Capture the cell that displays the provided text and extract its [x, y] central coordinate. 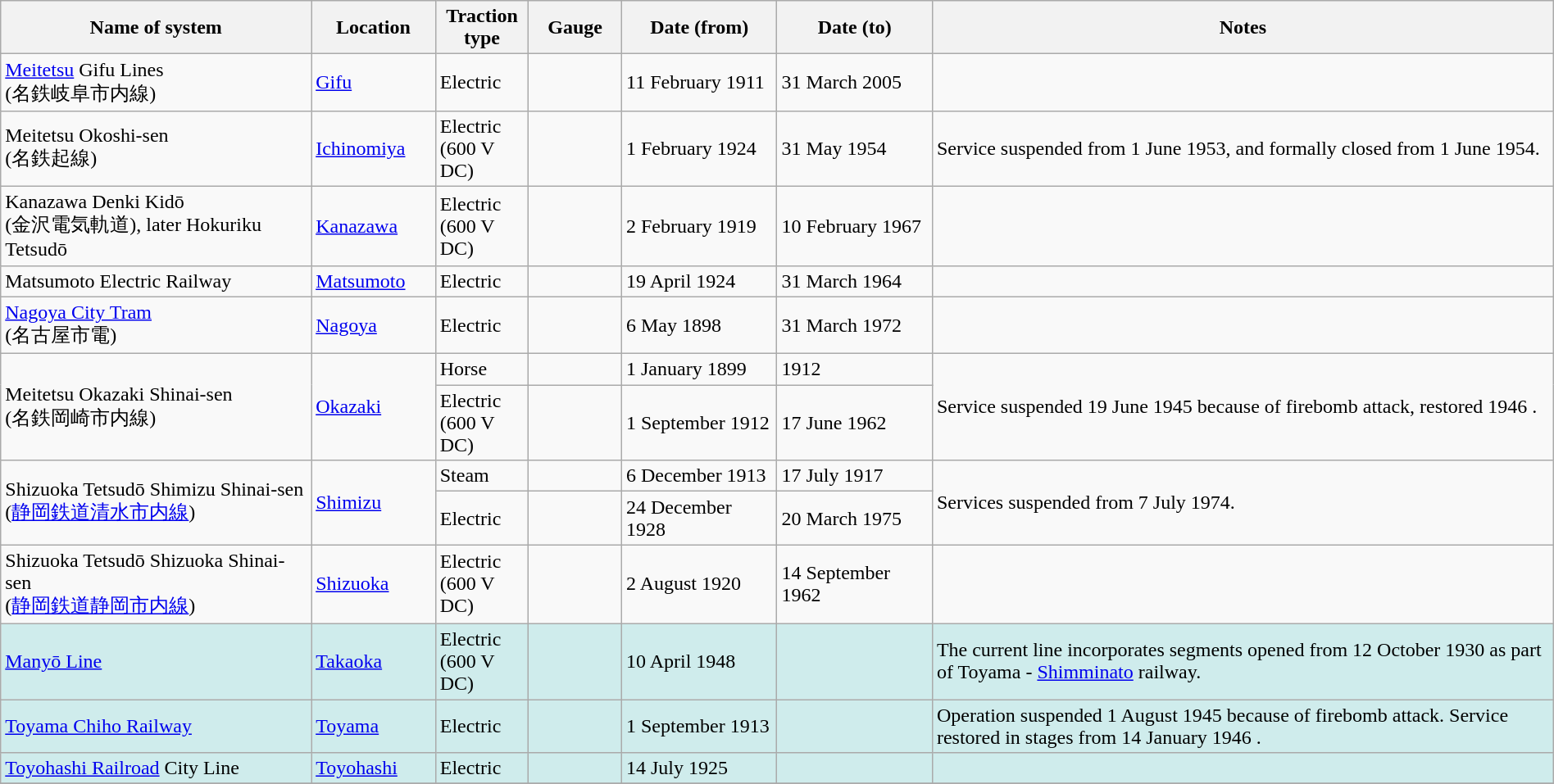
1 January 1899 [698, 369]
Kanazawa Denki Kidō(金沢電気軌道), later Hokuriku Tetsudō [156, 226]
31 March 2005 [854, 83]
6 December 1913 [698, 476]
Service suspended from 1 June 1953, and formally closed from 1 June 1954. [1243, 148]
Meitetsu Okoshi-sen(名鉄起線) [156, 148]
The current line incorporates segments opened from 12 October 1930 as part of Toyama - Shimminato railway. [1243, 661]
31 March 1964 [854, 281]
Matsumoto [374, 281]
Shizuoka [374, 585]
Nagoya [374, 325]
1 September 1912 [698, 423]
Toyama Chiho Railway [156, 726]
14 September 1962 [854, 585]
Takaoka [374, 661]
Notes [1243, 28]
Operation suspended 1 August 1945 because of firebomb attack. Service restored in stages from 14 January 1946 . [1243, 726]
19 April 1924 [698, 281]
Meitetsu Okazaki Shinai-sen(名鉄岡崎市内線) [156, 407]
10 April 1948 [698, 661]
Services suspended from 7 July 1974. [1243, 503]
Shizuoka Tetsudō Shimizu Shinai-sen(静岡鉄道清水市内線) [156, 503]
Toyohashi [374, 768]
14 July 1925 [698, 768]
11 February 1911 [698, 83]
17 June 1962 [854, 423]
17 July 1917 [854, 476]
Shizuoka Tetsudō Shizuoka Shinai-sen(静岡鉄道静岡市内線) [156, 585]
Service suspended 19 June 1945 because of firebomb attack, restored 1946 . [1243, 407]
2 August 1920 [698, 585]
Ichinomiya [374, 148]
Steam [482, 476]
Date (to) [854, 28]
1 September 1913 [698, 726]
Tractiontype [482, 28]
Location [374, 28]
Meitetsu Gifu Lines(名鉄岐阜市内線) [156, 83]
Gifu [374, 83]
Kanazawa [374, 226]
Toyohashi Railroad City Line [156, 768]
Date (from) [698, 28]
1 February 1924 [698, 148]
Nagoya City Tram(名古屋市電) [156, 325]
Name of system [156, 28]
6 May 1898 [698, 325]
24 December 1928 [698, 518]
Matsumoto Electric Railway [156, 281]
31 March 1972 [854, 325]
Toyama [374, 726]
Manyō Line [156, 661]
20 March 1975 [854, 518]
10 February 1967 [854, 226]
31 May 1954 [854, 148]
Okazaki [374, 407]
Horse [482, 369]
Shimizu [374, 503]
2 February 1919 [698, 226]
1912 [854, 369]
Gauge [575, 28]
